Return the [X, Y] coordinate for the center point of the cell that contains the specified text.  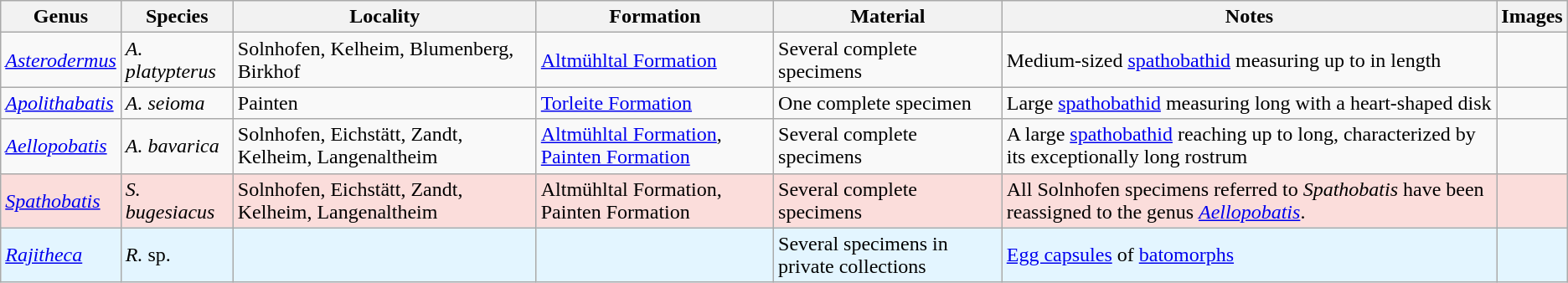
Painten [384, 103]
R. sp. [177, 255]
Medium-sized spathobathid measuring up to in length [1250, 60]
Asterodermus [61, 60]
A. platypterus [177, 60]
Material [888, 17]
Spathobatis [61, 201]
All Solnhofen specimens referred to Spathobatis have been reassigned to the genus Aellopobatis. [1250, 201]
A. seioma [177, 103]
One complete specimen [888, 103]
Altmühltal Formation [655, 60]
Torleite Formation [655, 103]
Genus [61, 17]
Locality [384, 17]
Aellopobatis [61, 146]
Formation [655, 17]
S. bugesiacus [177, 201]
Images [1532, 17]
A. bavarica [177, 146]
Notes [1250, 17]
Species [177, 17]
Several specimens in private collections [888, 255]
Large spathobathid measuring long with a heart-shaped disk [1250, 103]
Apolithabatis [61, 103]
Solnhofen, Kelheim, Blumenberg, Birkhof [384, 60]
Rajitheca [61, 255]
Egg capsules of batomorphs [1250, 255]
A large spathobathid reaching up to long, characterized by its exceptionally long rostrum [1250, 146]
